Find where the given text appears and provide that cell's center as (x, y) coordinate. 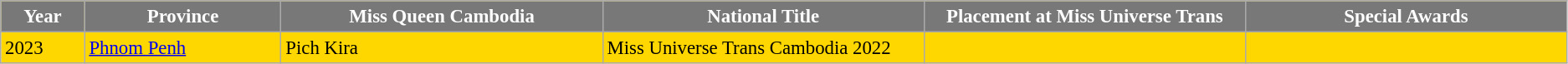
Special Awards (1406, 17)
National Title (763, 17)
Placement at Miss Universe Trans (1084, 17)
Phnom Penh (182, 48)
Province (182, 17)
Miss Queen Cambodia (442, 17)
2023 (43, 48)
Pich Kira (442, 48)
Miss Universe Trans Cambodia 2022 (763, 48)
Year (43, 17)
